Find where the given text appears and provide that cell's center as (X, Y) coordinate. 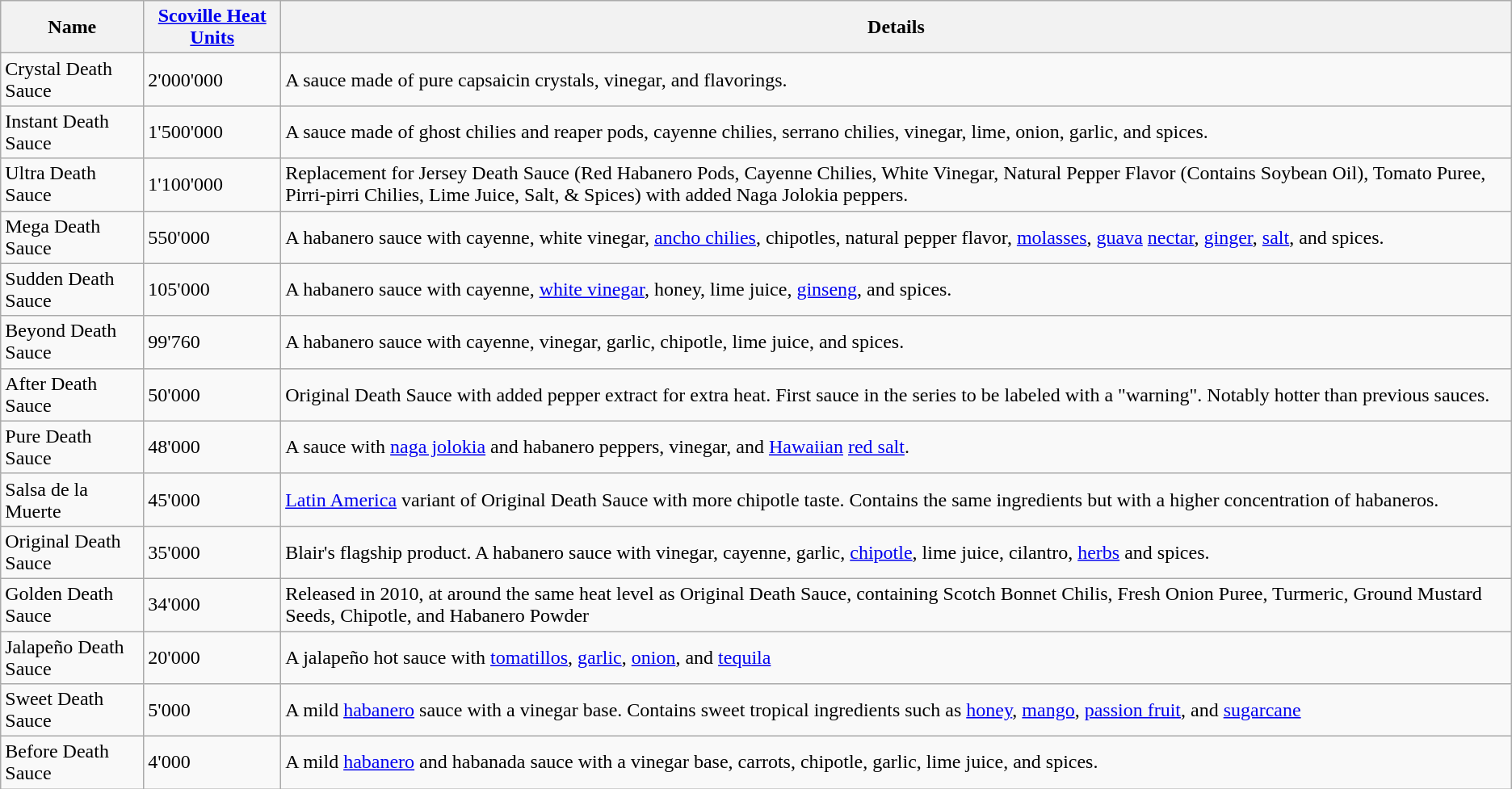
Sweet Death Sauce (73, 711)
50'000 (212, 394)
Before Death Sauce (73, 762)
After Death Sauce (73, 394)
45'000 (212, 499)
Mega Death Sauce (73, 237)
A habanero sauce with cayenne, white vinegar, ancho chilies, chipotles, natural pepper flavor, molasses, guava nectar, ginger, salt, and spices. (897, 237)
20'000 (212, 657)
Latin America variant of Original Death Sauce with more chipotle taste. Contains the same ingredients but with a higher concentration of habaneros. (897, 499)
A sauce made of pure capsaicin crystals, vinegar, and flavorings. (897, 79)
A habanero sauce with cayenne, white vinegar, honey, lime juice, ginseng, and spices. (897, 289)
Details (897, 27)
A habanero sauce with cayenne, vinegar, garlic, chipotle, lime juice, and spices. (897, 342)
Salsa de la Muerte (73, 499)
550'000 (212, 237)
A sauce made of ghost chilies and reaper pods, cayenne chilies, serrano chilies, vinegar, lime, onion, garlic, and spices. (897, 132)
4'000 (212, 762)
99'760 (212, 342)
34'000 (212, 604)
5'000 (212, 711)
Crystal Death Sauce (73, 79)
Original Death Sauce (73, 552)
A mild habanero and habanada sauce with a vinegar base, carrots, chipotle, garlic, lime juice, and spices. (897, 762)
Jalapeño Death Sauce (73, 657)
Sudden Death Sauce (73, 289)
A mild habanero sauce with a vinegar base. Contains sweet tropical ingredients such as honey, mango, passion fruit, and sugarcane (897, 711)
A jalapeño hot sauce with tomatillos, garlic, onion, and tequila (897, 657)
Ultra Death Sauce (73, 184)
A sauce with naga jolokia and habanero peppers, vinegar, and Hawaiian red salt. (897, 447)
105'000 (212, 289)
Instant Death Sauce (73, 132)
Name (73, 27)
Blair's flagship product. A habanero sauce with vinegar, cayenne, garlic, chipotle, lime juice, cilantro, herbs and spices. (897, 552)
2'000'000 (212, 79)
1'500'000 (212, 132)
Pure Death Sauce (73, 447)
35'000 (212, 552)
Scoville Heat Units (212, 27)
Beyond Death Sauce (73, 342)
48'000 (212, 447)
Golden Death Sauce (73, 604)
1'100'000 (212, 184)
